Extract the [X, Y] coordinate from the center of the cell holding the provided text.  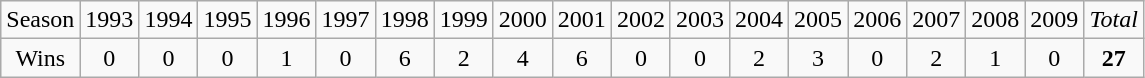
2000 [522, 20]
2009 [1054, 20]
2005 [818, 20]
1996 [286, 20]
1995 [228, 20]
2001 [582, 20]
Season [40, 20]
Wins [40, 58]
4 [522, 58]
2006 [878, 20]
1999 [464, 20]
2002 [640, 20]
2007 [936, 20]
1993 [110, 20]
27 [1114, 58]
2008 [996, 20]
2003 [700, 20]
2004 [758, 20]
1997 [346, 20]
Total [1114, 20]
1994 [168, 20]
3 [818, 58]
1998 [404, 20]
